Output the [X, Y] coordinate of the center of the cell containing the given text.  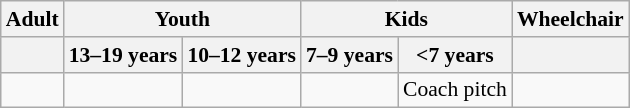
Youth [182, 19]
10–12 years [242, 55]
Wheelchair [570, 19]
Coach pitch [455, 90]
<7 years [455, 55]
13–19 years [124, 55]
7–9 years [350, 55]
Kids [406, 19]
Adult [32, 19]
